Find where the given text appears and provide that cell's center as [X, Y] coordinate. 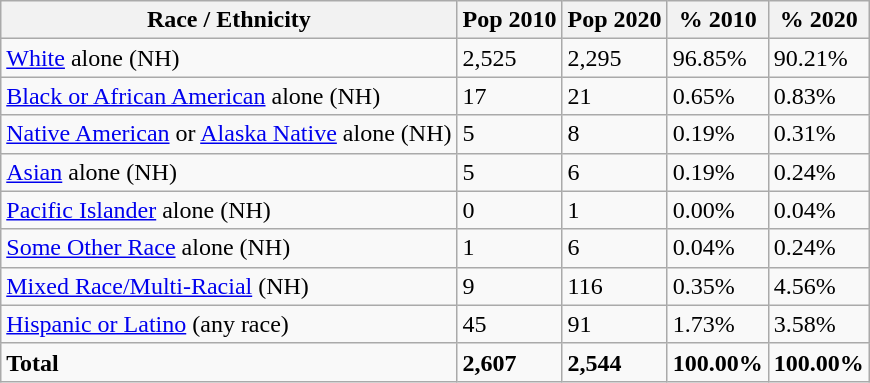
45 [510, 324]
Mixed Race/Multi-Racial (NH) [229, 286]
Some Other Race alone (NH) [229, 248]
0.00% [718, 210]
0.35% [718, 286]
0 [510, 210]
3.58% [818, 324]
Race / Ethnicity [229, 20]
Native American or Alaska Native alone (NH) [229, 134]
0.65% [718, 96]
90.21% [818, 58]
91 [614, 324]
2,607 [510, 362]
9 [510, 286]
Black or African American alone (NH) [229, 96]
96.85% [718, 58]
% 2010 [718, 20]
17 [510, 96]
% 2020 [818, 20]
White alone (NH) [229, 58]
Hispanic or Latino (any race) [229, 324]
Pop 2020 [614, 20]
0.83% [818, 96]
2,295 [614, 58]
21 [614, 96]
2,525 [510, 58]
Total [229, 362]
Asian alone (NH) [229, 172]
Pop 2010 [510, 20]
2,544 [614, 362]
8 [614, 134]
4.56% [818, 286]
116 [614, 286]
0.31% [818, 134]
1.73% [718, 324]
Pacific Islander alone (NH) [229, 210]
